Capture the cell that displays the provided text and extract its [X, Y] central coordinate. 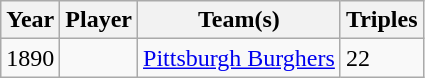
22 [382, 58]
Team(s) [240, 20]
1890 [30, 58]
Year [30, 20]
Pittsburgh Burghers [240, 58]
Player [99, 20]
Triples [382, 20]
